Pinpoint the cell where the given text exists, returning its (X, Y) midpoint coordinate. 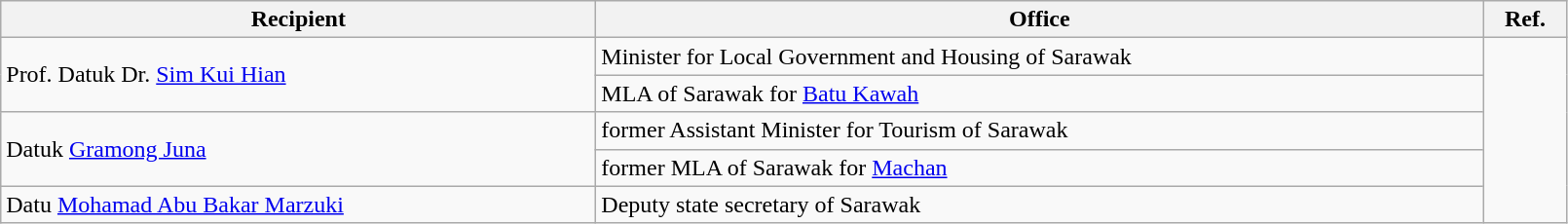
Office (1040, 19)
Prof. Datuk Dr. Sim Kui Hian (298, 75)
Minister for Local Government and Housing of Sarawak (1040, 56)
Deputy state secretary of Sarawak (1040, 205)
Datuk Gramong Juna (298, 149)
MLA of Sarawak for Batu Kawah (1040, 93)
former MLA of Sarawak for Machan (1040, 168)
former Assistant Minister for Tourism of Sarawak (1040, 131)
Recipient (298, 19)
Ref. (1525, 19)
Datu Mohamad Abu Bakar Marzuki (298, 205)
